From the cell containing the given text, extract its center point as (X, Y) coordinate. 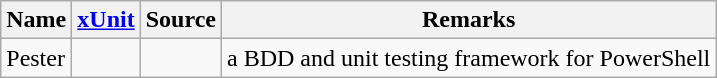
a BDD and unit testing framework for PowerShell (468, 58)
xUnit (106, 20)
Remarks (468, 20)
Pester (36, 58)
Name (36, 20)
Source (180, 20)
